Pinpoint the cell where the given text exists, returning its [x, y] midpoint coordinate. 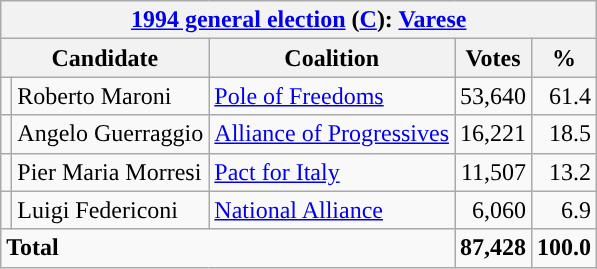
6.9 [564, 210]
18.5 [564, 134]
11,507 [492, 172]
Pier Maria Morresi [110, 172]
6,060 [492, 210]
53,640 [492, 96]
Pact for Italy [332, 172]
Candidate [105, 58]
100.0 [564, 248]
National Alliance [332, 210]
Alliance of Progressives [332, 134]
Angelo Guerraggio [110, 134]
Pole of Freedoms [332, 96]
Total [228, 248]
Luigi Federiconi [110, 210]
Roberto Maroni [110, 96]
Coalition [332, 58]
87,428 [492, 248]
61.4 [564, 96]
1994 general election (C): Varese [299, 20]
% [564, 58]
Votes [492, 58]
13.2 [564, 172]
16,221 [492, 134]
